Determine the (x, y) coordinate at the center of the cell enclosing the given text.  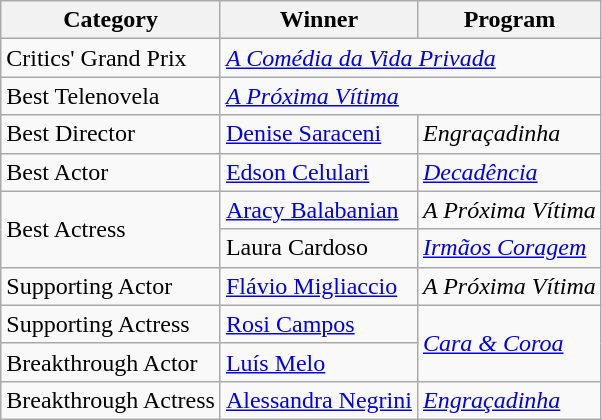
Best Actor (111, 172)
Denise Saraceni (318, 134)
Irmãos Coragem (509, 248)
Luís Melo (318, 362)
Supporting Actor (111, 286)
Edson Celulari (318, 172)
Breakthrough Actress (111, 400)
Flávio Migliaccio (318, 286)
Laura Cardoso (318, 248)
Best Telenovela (111, 96)
Best Actress (111, 229)
Alessandra Negrini (318, 400)
Rosi Campos (318, 324)
Critics' Grand Prix (111, 58)
Breakthrough Actor (111, 362)
Best Director (111, 134)
Supporting Actress (111, 324)
Decadência (509, 172)
Aracy Balabanian (318, 210)
A Comédia da Vida Privada (410, 58)
Cara & Coroa (509, 343)
Program (509, 20)
Winner (318, 20)
Category (111, 20)
